Locate the cell with the specified text and output its [x, y] center coordinate. 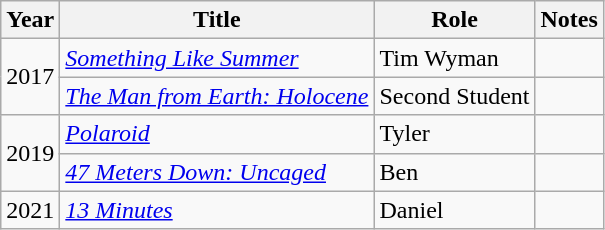
2021 [30, 210]
Title [217, 20]
Tim Wyman [454, 58]
Polaroid [217, 134]
Role [454, 20]
Tyler [454, 134]
2017 [30, 77]
2019 [30, 153]
Second Student [454, 96]
47 Meters Down: Uncaged [217, 172]
Ben [454, 172]
Daniel [454, 210]
Year [30, 20]
Notes [569, 20]
The Man from Earth: Holocene [217, 96]
Something Like Summer [217, 58]
13 Minutes [217, 210]
